From the cell containing the given text, extract its center point as (X, Y) coordinate. 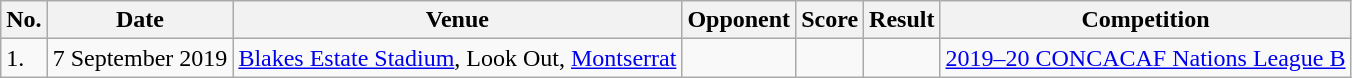
Opponent (739, 20)
Competition (1146, 20)
2019–20 CONCACAF Nations League B (1146, 58)
1. (24, 58)
No. (24, 20)
7 September 2019 (140, 58)
Score (830, 20)
Result (902, 20)
Venue (458, 20)
Date (140, 20)
Blakes Estate Stadium, Look Out, Montserrat (458, 58)
